Scan for the cell matching the given text and deliver its (X, Y) coordinate at center. 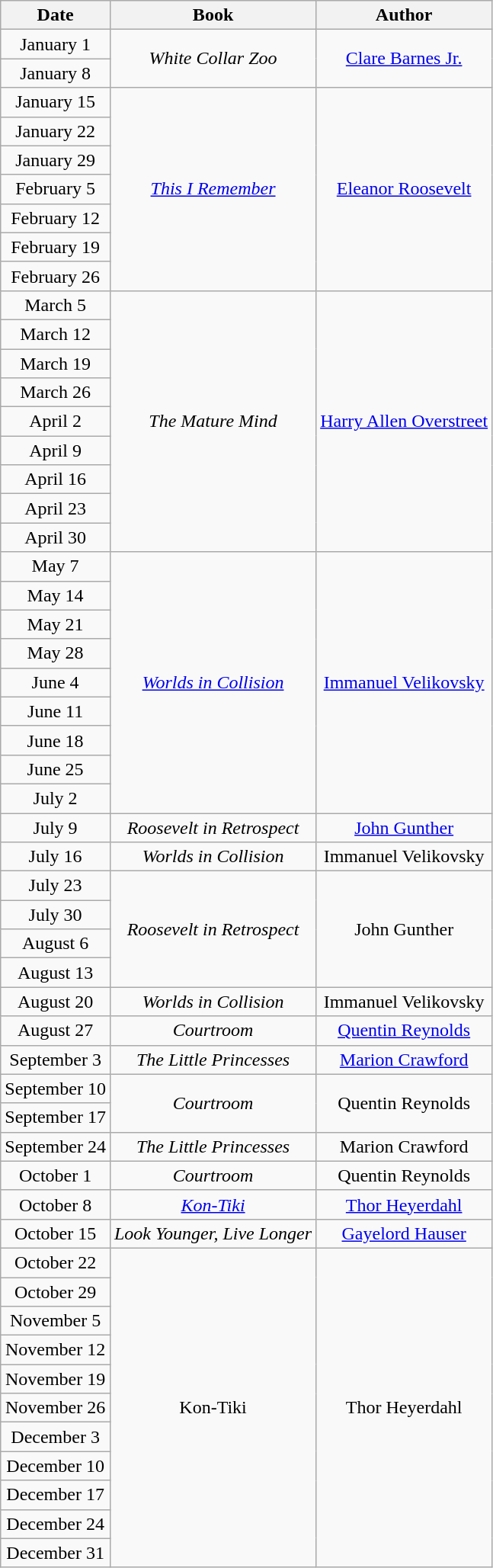
May 14 (56, 595)
April 30 (56, 537)
November 5 (56, 1321)
April 2 (56, 422)
August 13 (56, 973)
October 15 (56, 1233)
Author (404, 15)
January 22 (56, 131)
December 3 (56, 1437)
September 3 (56, 1060)
February 12 (56, 218)
April 23 (56, 508)
July 23 (56, 886)
June 4 (56, 682)
July 2 (56, 798)
December 10 (56, 1466)
October 1 (56, 1175)
July 9 (56, 827)
March 26 (56, 393)
Clare Barnes Jr. (404, 59)
This I Remember (213, 189)
Harry Allen Overstreet (404, 421)
February 19 (56, 247)
March 12 (56, 334)
Eleanor Roosevelt (404, 189)
May 21 (56, 624)
Look Younger, Live Longer (213, 1233)
October 29 (56, 1292)
December 24 (56, 1524)
November 19 (56, 1379)
July 30 (56, 915)
November 12 (56, 1350)
December 31 (56, 1553)
September 10 (56, 1089)
October 22 (56, 1262)
The Mature Mind (213, 421)
March 5 (56, 305)
July 16 (56, 857)
June 18 (56, 740)
Gayelord Hauser (404, 1233)
May 28 (56, 653)
October 8 (56, 1204)
January 1 (56, 44)
March 19 (56, 364)
April 9 (56, 451)
December 17 (56, 1495)
November 26 (56, 1408)
September 17 (56, 1117)
June 25 (56, 769)
April 16 (56, 479)
February 5 (56, 189)
February 26 (56, 276)
June 11 (56, 711)
August 27 (56, 1031)
White Collar Zoo (213, 59)
January 8 (56, 73)
Book (213, 15)
May 7 (56, 566)
Date (56, 15)
August 6 (56, 944)
January 15 (56, 102)
September 24 (56, 1146)
January 29 (56, 160)
August 20 (56, 1002)
